Return (X, Y) of the center of cell containing provided text 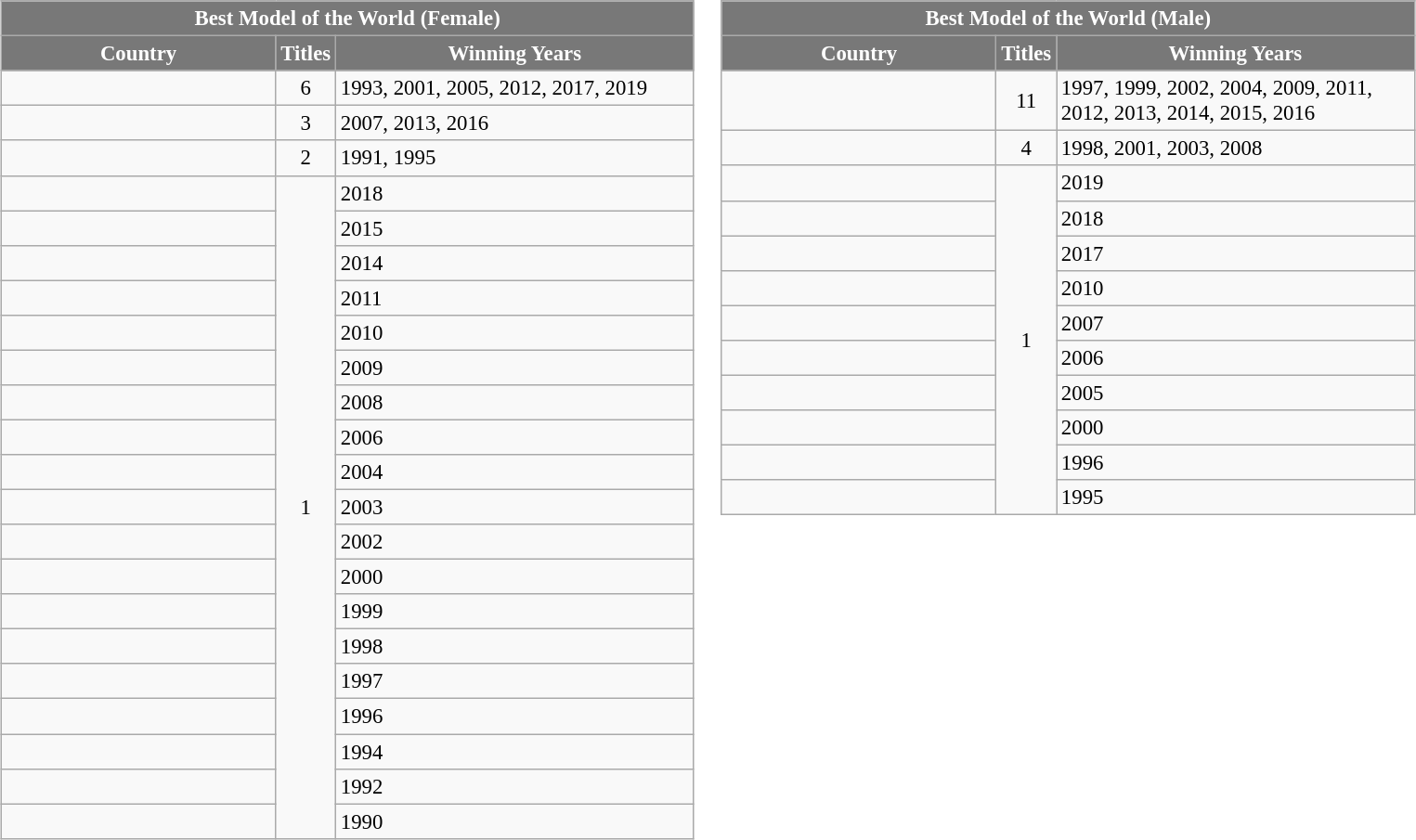
1997 (514, 681)
11 (1027, 100)
2005 (1236, 393)
1993, 2001, 2005, 2012, 2017, 2019 (514, 88)
Best Model of the World (Male) (1068, 19)
1995 (1236, 498)
1998, 2001, 2003, 2008 (1236, 149)
Best Model of the World (Female) (347, 19)
3 (306, 123)
4 (1027, 149)
2003 (514, 507)
1997, 1999, 2002, 2004, 2009, 2011, 2012, 2013, 2014, 2015, 2016 (1236, 100)
2007 (1236, 323)
2019 (1236, 183)
2008 (514, 403)
1992 (514, 786)
2015 (514, 228)
1994 (514, 751)
2007, 2013, 2016 (514, 123)
2004 (514, 472)
2017 (1236, 253)
1998 (514, 647)
2002 (514, 542)
1990 (514, 821)
2009 (514, 368)
1991, 1995 (514, 158)
6 (306, 88)
2014 (514, 263)
2 (306, 158)
2011 (514, 298)
1999 (514, 612)
